Return the [x, y] coordinate for the center point of the cell that contains the specified text.  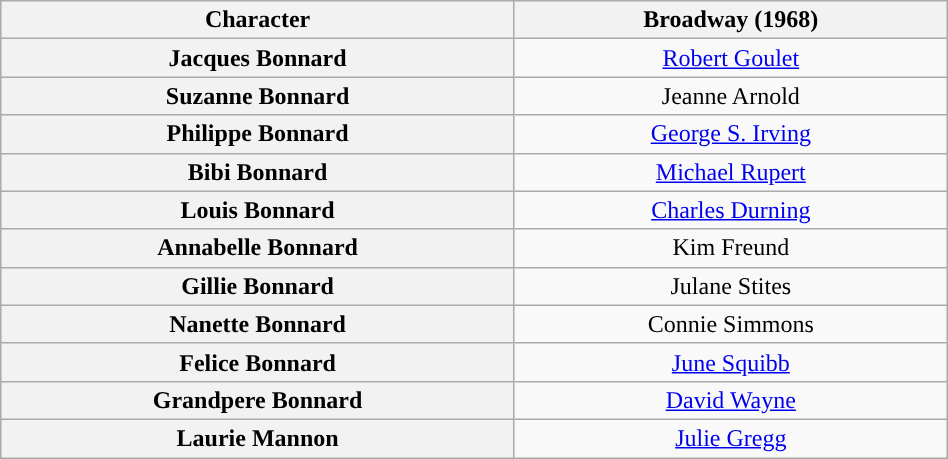
Jeanne Arnold [730, 96]
Felice Bonnard [258, 362]
Character [258, 20]
Suzanne Bonnard [258, 96]
David Wayne [730, 400]
Julane Stites [730, 286]
Broadway (1968) [730, 20]
Gillie Bonnard [258, 286]
Bibi Bonnard [258, 172]
Charles Durning [730, 210]
Laurie Mannon [258, 438]
Annabelle Bonnard [258, 248]
Philippe Bonnard [258, 134]
Kim Freund [730, 248]
Jacques Bonnard [258, 58]
Connie Simmons [730, 324]
Michael Rupert [730, 172]
Grandpere Bonnard [258, 400]
June Squibb [730, 362]
Julie Gregg [730, 438]
George S. Irving [730, 134]
Nanette Bonnard [258, 324]
Robert Goulet [730, 58]
Louis Bonnard [258, 210]
